Determine the (X, Y) coordinate at the center of the cell enclosing the given text.  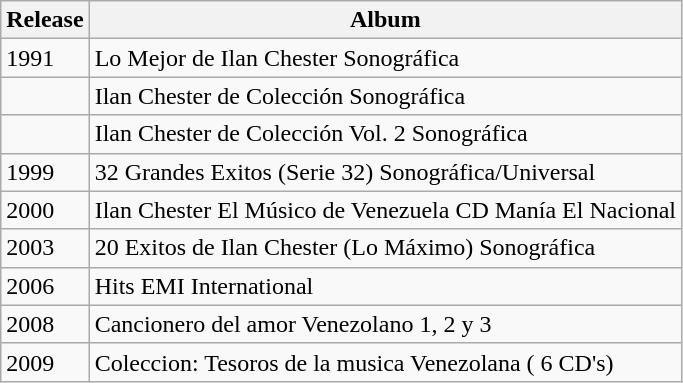
1999 (45, 172)
Cancionero del amor Venezolano 1, 2 y 3 (385, 324)
2008 (45, 324)
Ilan Chester de Colección Vol. 2 Sonográfica (385, 134)
Lo Mejor de Ilan Chester Sonográfica (385, 58)
Ilan Chester de Colección Sonográfica (385, 96)
20 Exitos de Ilan Chester (Lo Máximo) Sonográfica (385, 248)
2003 (45, 248)
2009 (45, 362)
32 Grandes Exitos (Serie 32) Sonográfica/Universal (385, 172)
Album (385, 20)
Release (45, 20)
1991 (45, 58)
Coleccion: Tesoros de la musica Venezolana ( 6 CD's) (385, 362)
2006 (45, 286)
Ilan Chester El Músico de Venezuela CD Manía El Nacional (385, 210)
2000 (45, 210)
Hits EMI International (385, 286)
